Determine the [x, y] coordinate at the center of the cell enclosing the given text.  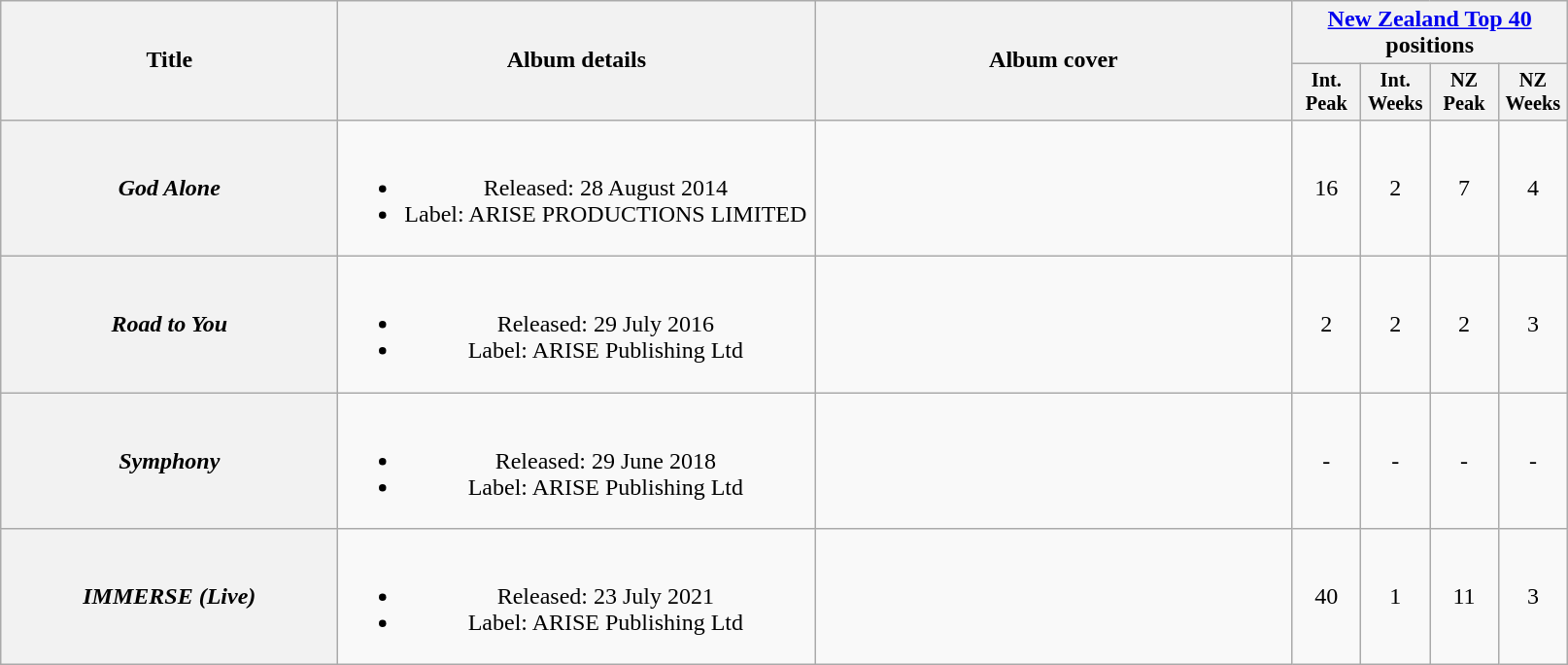
4 [1533, 188]
Released: 28 August 2014Label: ARISE PRODUCTIONS LIMITED [577, 188]
Album cover [1053, 60]
God Alone [169, 188]
1 [1395, 597]
NZ Peak [1465, 92]
New Zealand Top 40 positions [1430, 33]
Released: 23 July 2021Label: ARISE Publishing Ltd [577, 597]
NZ Weeks [1533, 92]
Int. Peak [1327, 92]
Road to You [169, 325]
Int. Weeks [1395, 92]
16 [1327, 188]
Title [169, 60]
Released: 29 July 2016Label: ARISE Publishing Ltd [577, 325]
40 [1327, 597]
IMMERSE (Live) [169, 597]
Album details [577, 60]
11 [1465, 597]
7 [1465, 188]
Released: 29 June 2018Label: ARISE Publishing Ltd [577, 461]
Symphony [169, 461]
